Detect which cell encompasses the target text, then output its (X, Y) center coordinate. 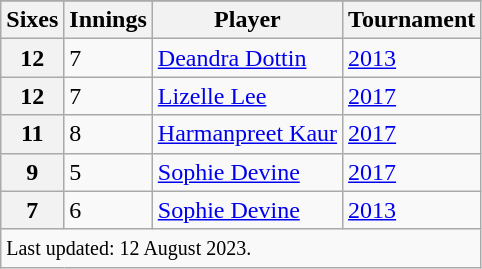
Player (247, 20)
Sixes (32, 20)
Tournament (412, 20)
5 (108, 172)
6 (108, 210)
8 (108, 134)
Harmanpreet Kaur (247, 134)
Innings (108, 20)
Lizelle Lee (247, 96)
Deandra Dottin (247, 58)
Last updated: 12 August 2023. (241, 248)
9 (32, 172)
11 (32, 134)
